From the cell containing the given text, extract its center point as (x, y) coordinate. 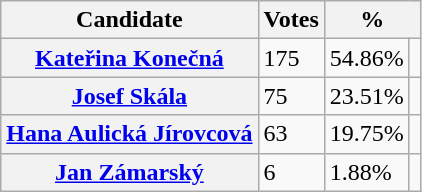
19.75% (366, 134)
Votes (291, 20)
% (372, 20)
6 (291, 172)
75 (291, 96)
1.88% (366, 172)
Candidate (130, 20)
Josef Skála (130, 96)
Kateřina Konečná (130, 58)
54.86% (366, 58)
23.51% (366, 96)
Jan Zámarský (130, 172)
63 (291, 134)
175 (291, 58)
Hana Aulická Jírovcová (130, 134)
